Provide the (x, y) coordinate of the cell's center where the given text is located.  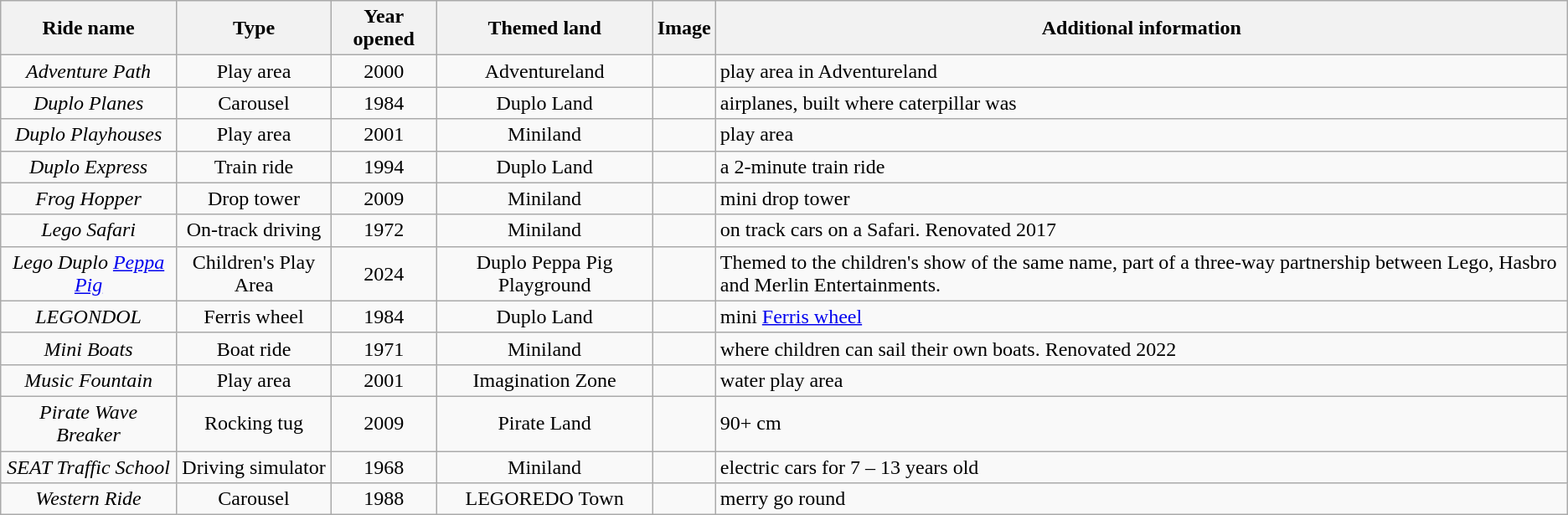
Lego Duplo Peppa Pig (89, 273)
1968 (384, 466)
Train ride (253, 167)
1971 (384, 348)
Imagination Zone (544, 380)
LEGOREDO Town (544, 499)
Themed to the children's show of the same name, part of a three-way partnership between Lego, Hasbro and Merlin Entertainments. (1141, 273)
Mini Boats (89, 348)
1988 (384, 499)
Image (683, 28)
SEAT Traffic School (89, 466)
1972 (384, 230)
On-track driving (253, 230)
Type (253, 28)
mini Ferris wheel (1141, 317)
Music Fountain (89, 380)
Additional information (1141, 28)
Duplo Playhouses (89, 135)
Duplo Planes (89, 103)
electric cars for 7 – 13 years old (1141, 466)
LEGONDOL (89, 317)
Lego Safari (89, 230)
Boat ride (253, 348)
merry go round (1141, 499)
where children can sail their own boats. Renovated 2022 (1141, 348)
on track cars on a Safari. Renovated 2017 (1141, 230)
Adventure Path (89, 71)
Themed land (544, 28)
mini drop tower (1141, 198)
Frog Hopper (89, 198)
Pirate Land (544, 424)
Ferris wheel (253, 317)
Duplo Peppa Pig Playground (544, 273)
2024 (384, 273)
Children's Play Area (253, 273)
Rocking tug (253, 424)
play area (1141, 135)
Year opened (384, 28)
Driving simulator (253, 466)
airplanes, built where caterpillar was (1141, 103)
1994 (384, 167)
Ride name (89, 28)
90+ cm (1141, 424)
a 2-minute train ride (1141, 167)
water play area (1141, 380)
play area in Adventureland (1141, 71)
Pirate Wave Breaker (89, 424)
Drop tower (253, 198)
Adventureland (544, 71)
Duplo Express (89, 167)
Western Ride (89, 499)
2000 (384, 71)
